Provide the [x, y] coordinate of the cell's center where the given text is located.  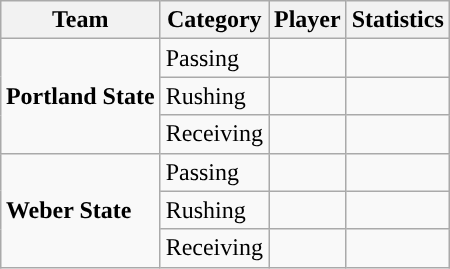
Portland State [80, 96]
Player [307, 20]
Team [80, 20]
Weber State [80, 210]
Category [214, 20]
Statistics [398, 20]
